From the cell containing the given text, extract its center point as (x, y) coordinate. 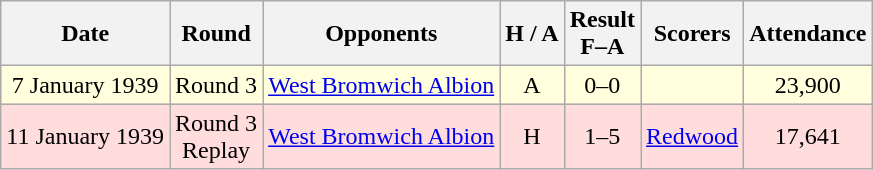
H (532, 136)
Round 3Replay (216, 136)
23,900 (808, 85)
Scorers (692, 34)
ResultF–A (602, 34)
1–5 (602, 136)
Date (86, 34)
A (532, 85)
Redwood (692, 136)
H / A (532, 34)
Opponents (382, 34)
17,641 (808, 136)
Round (216, 34)
Attendance (808, 34)
7 January 1939 (86, 85)
Round 3 (216, 85)
0–0 (602, 85)
11 January 1939 (86, 136)
